Extract the (x, y) coordinate from the center of the cell holding the provided text.  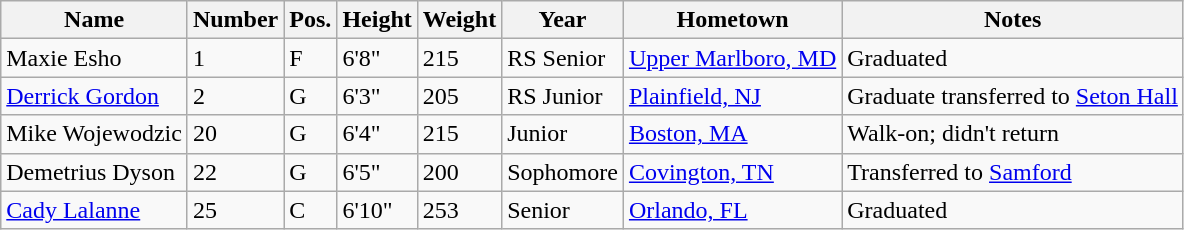
Upper Marlboro, MD (732, 58)
Height (377, 20)
Derrick Gordon (94, 96)
Cady Lalanne (94, 210)
2 (235, 96)
Name (94, 20)
F (310, 58)
6'10" (377, 210)
253 (459, 210)
Transferred to Samford (1013, 172)
Notes (1013, 20)
Year (563, 20)
Covington, TN (732, 172)
205 (459, 96)
6'3" (377, 96)
Orlando, FL (732, 210)
Demetrius Dyson (94, 172)
6'8" (377, 58)
22 (235, 172)
6'4" (377, 134)
Sophomore (563, 172)
1 (235, 58)
Boston, MA (732, 134)
Walk-on; didn't return (1013, 134)
6'5" (377, 172)
Number (235, 20)
Graduate transferred to Seton Hall (1013, 96)
Plainfield, NJ (732, 96)
RS Senior (563, 58)
Mike Wojewodzic (94, 134)
Senior (563, 210)
20 (235, 134)
25 (235, 210)
Pos. (310, 20)
C (310, 210)
RS Junior (563, 96)
Junior (563, 134)
200 (459, 172)
Weight (459, 20)
Maxie Esho (94, 58)
Hometown (732, 20)
